Return the [X, Y] coordinate for the center point of the cell that contains the specified text.  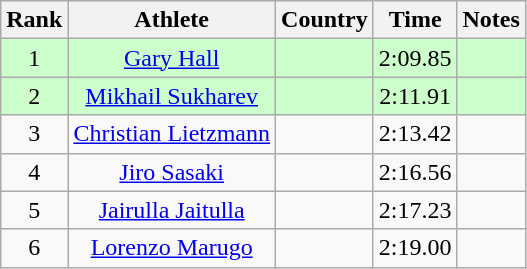
2:11.91 [415, 96]
1 [34, 58]
2:13.42 [415, 134]
Notes [491, 20]
Jairulla Jaitulla [172, 210]
Mikhail Sukharev [172, 96]
Rank [34, 20]
2:16.56 [415, 172]
Christian Lietzmann [172, 134]
Athlete [172, 20]
Country [325, 20]
Lorenzo Marugo [172, 248]
3 [34, 134]
4 [34, 172]
2:17.23 [415, 210]
2:19.00 [415, 248]
2:09.85 [415, 58]
5 [34, 210]
2 [34, 96]
Time [415, 20]
6 [34, 248]
Jiro Sasaki [172, 172]
Gary Hall [172, 58]
